Return the (X, Y) coordinate for the center point of the cell that contains the specified text.  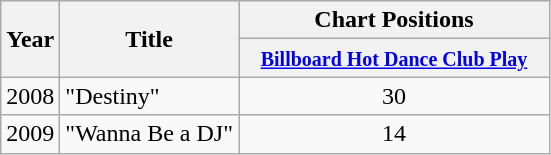
2009 (30, 134)
Chart Positions (394, 20)
14 (394, 134)
Billboard Hot Dance Club Play (394, 58)
30 (394, 96)
"Wanna Be a DJ" (150, 134)
Year (30, 39)
"Destiny" (150, 96)
2008 (30, 96)
Title (150, 39)
